For the text-containing cell, return its midpoint in [X, Y] coordinate format. 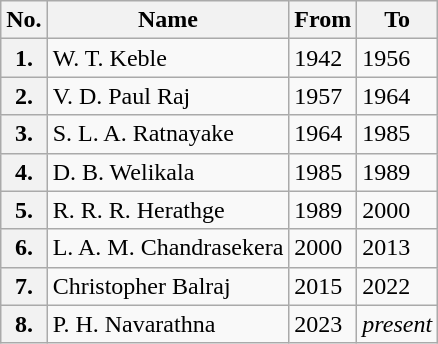
Christopher Balraj [168, 286]
P. H. Navarathna [168, 324]
To [398, 20]
1957 [323, 96]
S. L. A. Ratnayake [168, 134]
2. [24, 96]
5. [24, 210]
D. B. Welikala [168, 172]
From [323, 20]
7. [24, 286]
2022 [398, 286]
1956 [398, 58]
L. A. M. Chandrasekera [168, 248]
2015 [323, 286]
1. [24, 58]
No. [24, 20]
2023 [323, 324]
Name [168, 20]
2013 [398, 248]
1942 [323, 58]
3. [24, 134]
4. [24, 172]
8. [24, 324]
6. [24, 248]
V. D. Paul Raj [168, 96]
R. R. R. Herathge [168, 210]
W. T. Keble [168, 58]
present [398, 324]
